Output the [X, Y] coordinate of the center of the cell containing the given text.  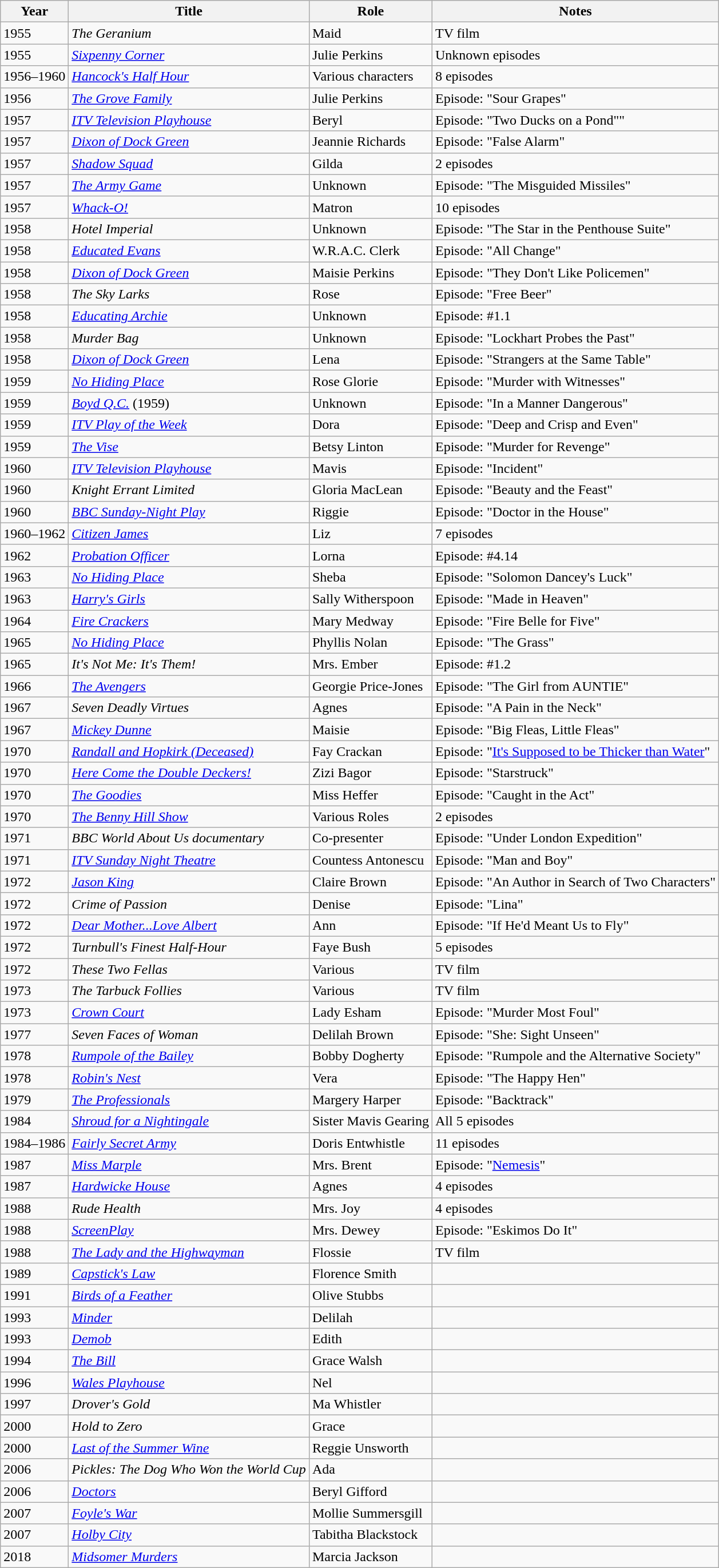
Grace Walsh [371, 1361]
Fairly Secret Army [189, 1143]
The Tarbuck Follies [189, 991]
Jason King [189, 882]
1956 [34, 98]
The Avengers [189, 686]
Episode: "Made in Heaven" [575, 599]
BBC Sunday-Night Play [189, 512]
1977 [34, 1034]
1964 [34, 620]
The Professionals [189, 1100]
Various characters [371, 77]
These Two Fellas [189, 969]
Fire Crackers [189, 620]
Lorna [371, 555]
Episode: "Beauty and the Feast" [575, 490]
Episode: "Solomon Dancey's Luck" [575, 577]
Episode: "Lina" [575, 904]
Grace [371, 1426]
Co-presenter [371, 838]
Hotel Imperial [189, 229]
Educated Evans [189, 250]
Delilah Brown [371, 1034]
The Grove Family [189, 98]
1956–1960 [34, 77]
Episode: "Sour Grapes" [575, 98]
Florence Smith [371, 1273]
All 5 episodes [575, 1121]
1991 [34, 1295]
1984–1986 [34, 1143]
Bobby Dogherty [371, 1056]
1994 [34, 1361]
Episode: "Murder Most Foul" [575, 1013]
Maisie [371, 730]
Episode: "Two Ducks on a Pond"" [575, 120]
Episode: "Strangers at the Same Table" [575, 360]
5 episodes [575, 947]
Episode: "Murder with Witnesses" [575, 381]
Mary Medway [371, 620]
11 episodes [575, 1143]
Riggie [371, 512]
Minder [189, 1317]
Vera [371, 1078]
Delilah [371, 1317]
Educating Archie [189, 316]
Beryl [371, 120]
Doris Entwhistle [371, 1143]
Gilda [371, 164]
Episode: #4.14 [575, 555]
Robin's Nest [189, 1078]
8 episodes [575, 77]
Foyle's War [189, 1513]
It's Not Me: It's Them! [189, 664]
Episode: "Murder for Revenge" [575, 447]
W.R.A.C. Clerk [371, 250]
Role [371, 11]
Holby City [189, 1535]
Episode: "All Change" [575, 250]
Denise [371, 904]
Sally Witherspoon [371, 599]
Citizen James [189, 534]
Wales Playhouse [189, 1383]
Year [34, 11]
Sheba [371, 577]
Episode: "The Girl from AUNTIE" [575, 686]
Gloria MacLean [371, 490]
1997 [34, 1404]
Episode: "They Don't Like Policemen" [575, 273]
Ma Whistler [371, 1404]
Episode: "Eskimos Do It" [575, 1230]
1966 [34, 686]
Mrs. Joy [371, 1208]
Crime of Passion [189, 904]
Randall and Hopkirk (Deceased) [189, 751]
Matron [371, 207]
Episode: "Lockhart Probes the Past" [575, 338]
Episode: "Fire Belle for Five" [575, 620]
The Bill [189, 1361]
Margery Harper [371, 1100]
Episode: "Backtrack" [575, 1100]
Reggie Unsworth [371, 1448]
Episode: "If He'd Meant Us to Fly" [575, 925]
The Benny Hill Show [189, 817]
Demob [189, 1339]
Episode: #1.1 [575, 316]
Sixpenny Corner [189, 55]
Whack-O! [189, 207]
Seven Deadly Virtues [189, 708]
Episode: "It's Supposed to be Thicker than Water" [575, 751]
ITV Sunday Night Theatre [189, 860]
Rumpole of the Bailey [189, 1056]
Maid [371, 33]
Beryl Gifford [371, 1491]
Mickey Dunne [189, 730]
Edith [371, 1339]
Ann [371, 925]
Here Come the Double Deckers! [189, 773]
Hardwicke House [189, 1187]
Boyd Q.C. (1959) [189, 403]
Drover's Gold [189, 1404]
2018 [34, 1557]
Episode: "Doctor in the House" [575, 512]
Probation Officer [189, 555]
Liz [371, 534]
Lady Esham [371, 1013]
Zizi Bagor [371, 773]
Episode: "A Pain in the Neck" [575, 708]
The Army Game [189, 185]
Last of the Summer Wine [189, 1448]
BBC World About Us documentary [189, 838]
Olive Stubbs [371, 1295]
Rose [371, 295]
Rude Health [189, 1208]
Midsomer Murders [189, 1557]
Episode: "The Misguided Missiles" [575, 185]
ITV Play of the Week [189, 425]
The Vise [189, 447]
The Sky Larks [189, 295]
Marcia Jackson [371, 1557]
Seven Faces of Woman [189, 1034]
7 episodes [575, 534]
Tabitha Blackstock [371, 1535]
Miss Heffer [371, 795]
Episode: "False Alarm" [575, 142]
Harry's Girls [189, 599]
Shadow Squad [189, 164]
Countess Antonescu [371, 860]
Rose Glorie [371, 381]
Episode: "Under London Expedition" [575, 838]
Turnbull's Finest Half-Hour [189, 947]
Murder Bag [189, 338]
Betsy Linton [371, 447]
Dear Mother...Love Albert [189, 925]
Crown Court [189, 1013]
Birds of a Feather [189, 1295]
1996 [34, 1383]
Ada [371, 1470]
The Geranium [189, 33]
Dora [371, 425]
Knight Errant Limited [189, 490]
Lena [371, 360]
1989 [34, 1273]
Title [189, 11]
Notes [575, 11]
Episode: "Rumpole and the Alternative Society" [575, 1056]
Nel [371, 1383]
Mrs. Dewey [371, 1230]
ScreenPlay [189, 1230]
Episode: "In a Manner Dangerous" [575, 403]
The Lady and the Highwayman [189, 1252]
Mollie Summersgill [371, 1513]
Episode: "The Happy Hen" [575, 1078]
Episode: "Incident" [575, 468]
Episode: "Free Beer" [575, 295]
1962 [34, 555]
Phyllis Nolan [371, 643]
1960–1962 [34, 534]
Episode: "Big Fleas, Little Fleas" [575, 730]
Episode: "Nemesis" [575, 1165]
Episode: "Starstruck" [575, 773]
Hold to Zero [189, 1426]
Mrs. Brent [371, 1165]
Miss Marple [189, 1165]
Episode: "An Author in Search of Two Characters" [575, 882]
Episode: "Caught in the Act" [575, 795]
1984 [34, 1121]
Fay Crackan [371, 751]
1979 [34, 1100]
Flossie [371, 1252]
Episode: "Man and Boy" [575, 860]
Episode: "The Star in the Penthouse Suite" [575, 229]
Pickles: The Dog Who Won the World Cup [189, 1470]
Various Roles [371, 817]
Episode: "The Grass" [575, 643]
Capstick's Law [189, 1273]
Maisie Perkins [371, 273]
Episode: "Deep and Crisp and Even" [575, 425]
Shroud for a Nightingale [189, 1121]
Georgie Price-Jones [371, 686]
Mrs. Ember [371, 664]
Mavis [371, 468]
Claire Brown [371, 882]
Doctors [189, 1491]
The Goodies [189, 795]
Jeannie Richards [371, 142]
Sister Mavis Gearing [371, 1121]
Unknown episodes [575, 55]
Episode: "She: Sight Unseen" [575, 1034]
Episode: #1.2 [575, 664]
10 episodes [575, 207]
Hancock's Half Hour [189, 77]
Faye Bush [371, 947]
